Capture the cell that displays the provided text and extract its [X, Y] central coordinate. 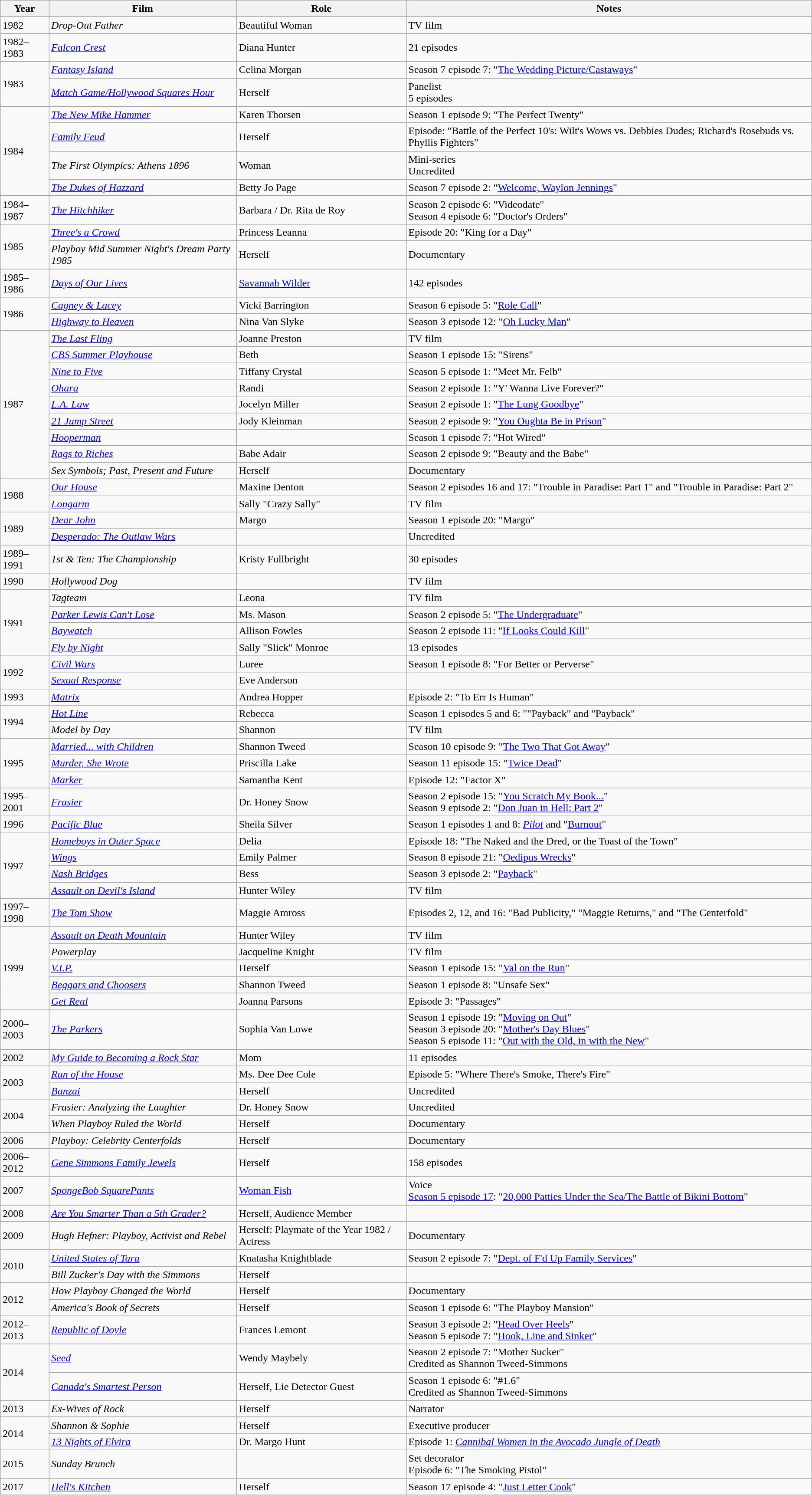
Baywatch [142, 631]
Frasier [142, 802]
CBS Summer Playhouse [142, 355]
Luree [321, 664]
Season 2 episode 1: "The Lung Goodbye" [609, 404]
Episode 12: "Factor X" [609, 779]
Sophia Van Lowe [321, 1029]
13 episodes [609, 647]
Season 6 episode 5: "Role Call" [609, 306]
Frances Lemont [321, 1330]
1985 [25, 246]
Nine to Five [142, 371]
158 episodes [609, 1163]
The First Olympics: Athens 1896 [142, 165]
142 episodes [609, 283]
Allison Fowles [321, 631]
1991 [25, 623]
Match Game/Hollywood Squares Hour [142, 92]
Knatasha Knightblade [321, 1258]
Rebecca [321, 713]
1989 [25, 528]
1997–1998 [25, 913]
1995 [25, 763]
Season 1 episode 8: "For Better or Perverse" [609, 664]
Season 1 episode 15: "Sirens" [609, 355]
Assault on Death Mountain [142, 935]
13 Nights of Elvira [142, 1442]
Randi [321, 388]
Delia [321, 841]
Jocelyn Miller [321, 404]
Season 1 episode 6: "The Playboy Mansion" [609, 1308]
Episode 3: "Passages" [609, 1001]
1987 [25, 404]
1992 [25, 672]
Season 2 episode 7: "Mother Sucker" Credited as Shannon Tweed-Simmons [609, 1358]
Woman [321, 165]
Season 2 episode 9: "Beauty and the Babe" [609, 454]
Season 1 episodes 1 and 8: Pilot and "Burnout" [609, 824]
Year [25, 9]
Hollywood Dog [142, 582]
Ex-Wives of Rock [142, 1409]
Season 2 episode 15: "You Scratch My Book..." Season 9 episode 2: "Don Juan in Hell: Part 2" [609, 802]
1st & Ten: The Championship [142, 559]
Diana Hunter [321, 48]
2012 [25, 1299]
Bill Zucker's Day with the Simmons [142, 1275]
21 Jump Street [142, 421]
21 episodes [609, 48]
Ohara [142, 388]
Ms. Mason [321, 614]
Are You Smarter Than a 5th Grader? [142, 1213]
Hooperman [142, 437]
The New Mike Hammer [142, 115]
Episode 1: Cannibal Women in the Avocado Jungle of Death [609, 1442]
1984–1987 [25, 210]
2002 [25, 1058]
Falcon Crest [142, 48]
Days of Our Lives [142, 283]
Cagney & Lacey [142, 306]
Season 2 episode 7: "Dept. of F'd Up Family Services" [609, 1258]
Republic of Doyle [142, 1330]
Jacqueline Knight [321, 952]
Season 3 episode 2: "Head Over Heels" Season 5 episode 7: "Hook, Line and Sinker" [609, 1330]
Leona [321, 598]
Season 3 episode 2: "Payback" [609, 874]
1995–2001 [25, 802]
Parker Lewis Can't Lose [142, 614]
1989–1991 [25, 559]
Canada's Smartest Person [142, 1386]
Episode 18: "The Naked and the Dred, or the Toast of the Town" [609, 841]
Season 1 episode 20: "Margo" [609, 520]
Ms. Dee Dee Cole [321, 1074]
Beth [321, 355]
Nina Van Slyke [321, 322]
Bess [321, 874]
1982–1983 [25, 48]
Marker [142, 779]
Shannon & Sophie [142, 1425]
30 episodes [609, 559]
2006–2012 [25, 1163]
Fantasy Island [142, 70]
Episode 5: "Where There's Smoke, There's Fire" [609, 1074]
Andrea Hopper [321, 697]
Sally "Slick" Monroe [321, 647]
1990 [25, 582]
When Playboy Ruled the World [142, 1124]
Our House [142, 487]
The Dukes of Hazzard [142, 187]
V.I.P. [142, 968]
Tiffany Crystal [321, 371]
Priscilla Lake [321, 763]
Sheila Silver [321, 824]
Herself, Lie Detector Guest [321, 1386]
How Playboy Changed the World [142, 1291]
Episode: "Battle of the Perfect 10's: Wilt's Wows vs. Debbies Dudes; Richard's Rosebuds vs. Phyllis Fighters" [609, 137]
Hell's Kitchen [142, 1486]
Vicki Barrington [321, 306]
2017 [25, 1486]
Betty Jo Page [321, 187]
Season 2 episode 1: "Y' Wanna Live Forever?" [609, 388]
Joanna Parsons [321, 1001]
Shannon [321, 730]
2015 [25, 1464]
Season 1 episode 9: "The Perfect Twenty" [609, 115]
Season 2 episodes 16 and 17: "Trouble in Paradise: Part 1" and "Trouble in Paradise: Part 2" [609, 487]
The Last Fling [142, 338]
Seed [142, 1358]
Wings [142, 858]
Dr. Margo Hunt [321, 1442]
The Hitchhiker [142, 210]
2013 [25, 1409]
Season 2 episode 11: "If Looks Could Kill" [609, 631]
Playboy Mid Summer Night's Dream Party 1985 [142, 254]
1988 [25, 495]
1984 [25, 151]
Film [142, 9]
2007 [25, 1191]
Season 5 episode 1: "Meet Mr. Felb" [609, 371]
Season 3 episode 12: "Oh Lucky Man" [609, 322]
2012–2013 [25, 1330]
11 episodes [609, 1058]
Powerplay [142, 952]
Role [321, 9]
Maggie Amross [321, 913]
Season 2 episode 5: "The Undergraduate" [609, 614]
Sally "Crazy Sally" [321, 503]
1996 [25, 824]
Wendy Maybely [321, 1358]
Season 7 episode 7: "The Wedding Picture/Castaways" [609, 70]
Run of the House [142, 1074]
Hugh Hefner: Playboy, Activist and Rebel [142, 1236]
Voice Season 5 episode 17: "20,000 Patties Under the Sea/The Battle of Bikini Bottom" [609, 1191]
Beautiful Woman [321, 25]
Herself: Playmate of the Year 1982 / Actress [321, 1236]
Joanne Preston [321, 338]
Season 1 episode 15: "Val on the Run" [609, 968]
Desperado: The Outlaw Wars [142, 536]
Notes [609, 9]
Jody Kleinman [321, 421]
Get Real [142, 1001]
Maxine Denton [321, 487]
Playboy: Celebrity Centerfolds [142, 1140]
Three's a Crowd [142, 232]
Barbara / Dr. Rita de Roy [321, 210]
Dear John [142, 520]
Karen Thorsen [321, 115]
Emily Palmer [321, 858]
Season 11 episode 15: "Twice Dead" [609, 763]
1982 [25, 25]
Homeboys in Outer Space [142, 841]
Season 2 episode 6: "Videodate" Season 4 episode 6: "Doctor's Orders" [609, 210]
Season 17 episode 4: "Just Letter Cook" [609, 1486]
Season 7 episode 2: "Welcome, Waylon Jennings" [609, 187]
Season 10 episode 9: "The Two That Got Away" [609, 746]
Gene Simmons Family Jewels [142, 1163]
Executive producer [609, 1425]
Babe Adair [321, 454]
Episodes 2, 12, and 16: "Bad Publicity," "Maggie Returns," and "The Centerfold" [609, 913]
Tagteam [142, 598]
Mini-series Uncredited [609, 165]
Banzai [142, 1091]
United States of Tara [142, 1258]
Sex Symbols; Past, Present and Future [142, 470]
Woman Fish [321, 1191]
1986 [25, 314]
The Parkers [142, 1029]
2009 [25, 1236]
2003 [25, 1082]
2008 [25, 1213]
1994 [25, 722]
Season 1 episode 6: "#1.6" Credited as Shannon Tweed-Simmons [609, 1386]
The Tom Show [142, 913]
Matrix [142, 697]
Family Feud [142, 137]
SpongeBob SquarePants [142, 1191]
Assault on Devil's Island [142, 890]
Model by Day [142, 730]
Episode 20: "King for a Day" [609, 232]
Princess Leanna [321, 232]
Margo [321, 520]
Rags to Riches [142, 454]
Season 1 episodes 5 and 6: ""Payback" and "Payback" [609, 713]
Season 1 episode 7: "Hot Wired" [609, 437]
Nash Bridges [142, 874]
My Guide to Becoming a Rock Star [142, 1058]
Fly by Night [142, 647]
Savannah Wilder [321, 283]
Season 1 episode 19: "Moving on Out" Season 3 episode 20: "Mother's Day Blues" Season 5 episode 11: "Out with the Old, in with the New" [609, 1029]
1985–1986 [25, 283]
2000–2003 [25, 1029]
Frasier: Analyzing the Laughter [142, 1107]
Samantha Kent [321, 779]
2010 [25, 1266]
Herself, Audience Member [321, 1213]
Sexual Response [142, 680]
1997 [25, 865]
1999 [25, 968]
Civil Wars [142, 664]
Hot Line [142, 713]
Beggars and Choosers [142, 985]
1993 [25, 697]
Kristy Fullbright [321, 559]
Mom [321, 1058]
Season 2 episode 9: "You Oughta Be in Prison" [609, 421]
Narrator [609, 1409]
Sunday Brunch [142, 1464]
America's Book of Secrets [142, 1308]
2006 [25, 1140]
Drop-Out Father [142, 25]
Murder, She Wrote [142, 763]
Celina Morgan [321, 70]
Pacific Blue [142, 824]
Highway to Heaven [142, 322]
2004 [25, 1115]
Episode 2: "To Err Is Human" [609, 697]
Longarm [142, 503]
Set decorator Episode 6: "The Smoking Pistol" [609, 1464]
L.A. Law [142, 404]
Married... with Children [142, 746]
Season 1 episode 8: "Unsafe Sex" [609, 985]
Panelist 5 episodes [609, 92]
1983 [25, 84]
Season 8 episode 21: "Oedipus Wrecks" [609, 858]
Eve Anderson [321, 680]
